Capture the cell that displays the provided text and extract its [X, Y] central coordinate. 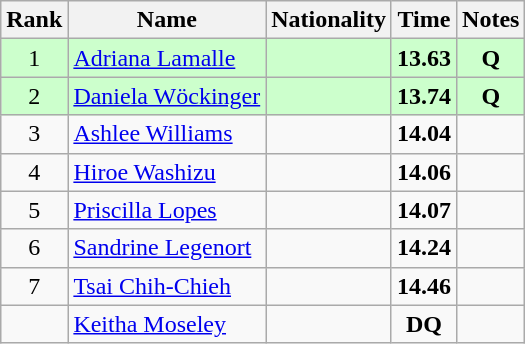
DQ [424, 324]
Tsai Chih-Chieh [167, 286]
Hiroe Washizu [167, 172]
1 [34, 58]
Rank [34, 20]
14.07 [424, 210]
14.24 [424, 248]
3 [34, 134]
Time [424, 20]
13.74 [424, 96]
Daniela Wöckinger [167, 96]
14.06 [424, 172]
Name [167, 20]
Priscilla Lopes [167, 210]
Nationality [329, 20]
Adriana Lamalle [167, 58]
5 [34, 210]
14.46 [424, 286]
Sandrine Legenort [167, 248]
7 [34, 286]
Notes [491, 20]
13.63 [424, 58]
2 [34, 96]
14.04 [424, 134]
Keitha Moseley [167, 324]
4 [34, 172]
Ashlee Williams [167, 134]
6 [34, 248]
